Scan for the cell matching the given text and deliver its [x, y] coordinate at center. 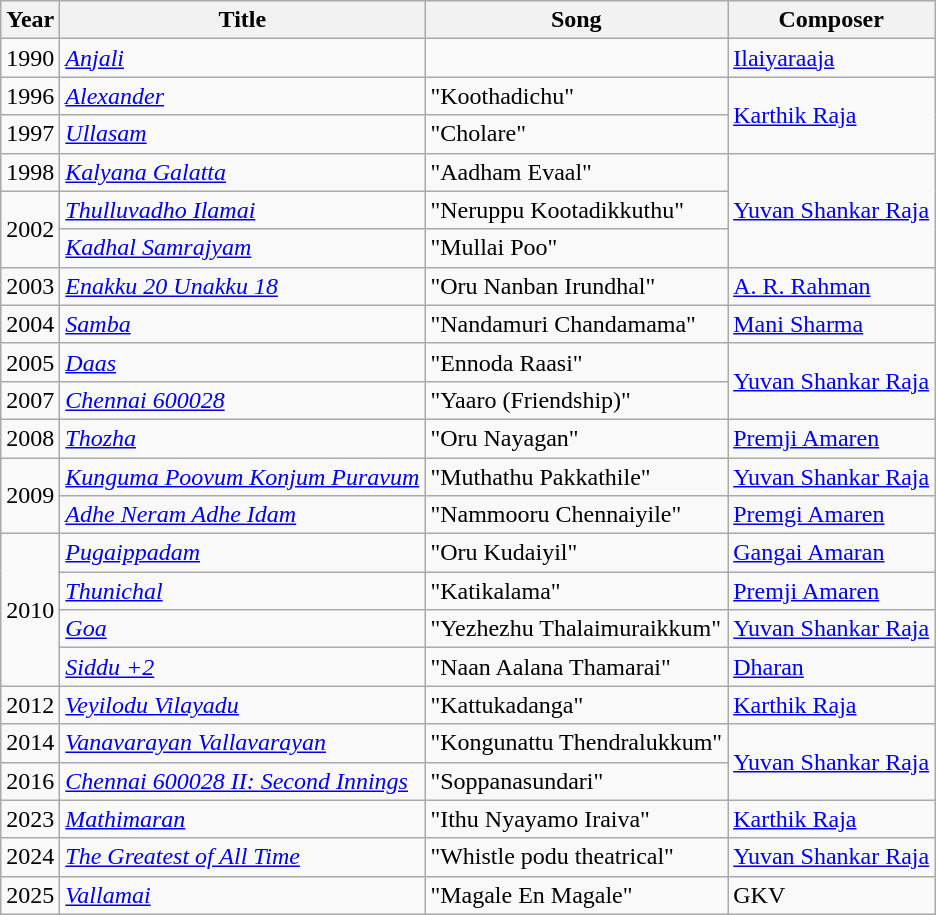
"Mullai Poo" [576, 248]
"Cholare" [576, 134]
"Nammooru Chennaiyile" [576, 515]
"Muthathu Pakkathile" [576, 477]
"Yaaro (Friendship)" [576, 400]
"Nandamuri Chandamama" [576, 324]
2003 [30, 286]
"Ennoda Raasi" [576, 362]
Ilaiyaraaja [832, 58]
2014 [30, 743]
"Yezhezhu Thalaimuraikkum" [576, 629]
A. R. Rahman [832, 286]
Alexander [242, 96]
Composer [832, 20]
2002 [30, 229]
2007 [30, 400]
Kadhal Samrajyam [242, 248]
2012 [30, 705]
1996 [30, 96]
2010 [30, 610]
2023 [30, 819]
Siddu +2 [242, 667]
Adhe Neram Adhe Idam [242, 515]
Goa [242, 629]
Title [242, 20]
Gangai Amaran [832, 553]
"Whistle podu theatrical" [576, 857]
Mathimaran [242, 819]
The Greatest of All Time [242, 857]
"Aadham Evaal" [576, 172]
2009 [30, 496]
"Naan Aalana Thamarai" [576, 667]
Vanavarayan Vallavarayan [242, 743]
"Magale En Magale" [576, 895]
"Kongunattu Thendralukkum" [576, 743]
Thozha [242, 438]
"Neruppu Kootadikkuthu" [576, 210]
"Oru Kudaiyil" [576, 553]
"Oru Nayagan" [576, 438]
1990 [30, 58]
2016 [30, 781]
Samba [242, 324]
Mani Sharma [832, 324]
1997 [30, 134]
Kalyana Galatta [242, 172]
2024 [30, 857]
Veyilodu Vilayadu [242, 705]
Kunguma Poovum Konjum Puravum [242, 477]
Chennai 600028 [242, 400]
Dharan [832, 667]
"Kattukadanga" [576, 705]
"Soppanasundari" [576, 781]
"Ithu Nyayamo Iraiva" [576, 819]
"Katikalama" [576, 591]
Thulluvadho Ilamai [242, 210]
2005 [30, 362]
"Oru Nanban Irundhal" [576, 286]
Enakku 20 Unakku 18 [242, 286]
Vallamai [242, 895]
GKV [832, 895]
Daas [242, 362]
Premgi Amaren [832, 515]
1998 [30, 172]
2025 [30, 895]
Anjali [242, 58]
Chennai 600028 II: Second Innings [242, 781]
Ullasam [242, 134]
Pugaippadam [242, 553]
Thunichal [242, 591]
"Koothadichu" [576, 96]
Year [30, 20]
Song [576, 20]
2004 [30, 324]
2008 [30, 438]
